Output the [X, Y] coordinate of the center of the cell containing the given text.  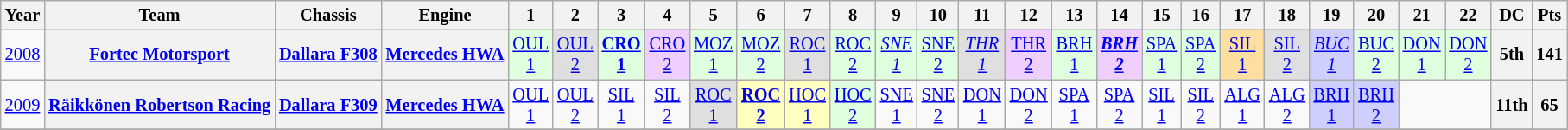
10 [938, 15]
12 [1029, 15]
141 [1549, 55]
2 [575, 15]
1 [530, 15]
Dallara F308 [328, 55]
3 [622, 15]
Fortec Motorsport [159, 55]
11 [982, 15]
7 [807, 15]
HOC2 [854, 105]
65 [1549, 105]
5 [714, 15]
4 [668, 15]
Year [22, 15]
2008 [22, 55]
Chassis [328, 15]
CRO2 [668, 55]
8 [854, 15]
11th [1512, 105]
14 [1120, 15]
MOZ2 [760, 55]
2009 [22, 105]
15 [1161, 15]
Räikkönen Robertson Racing [159, 105]
17 [1242, 15]
22 [1469, 15]
ALG2 [1287, 105]
5th [1512, 55]
CRO1 [622, 55]
19 [1332, 15]
13 [1075, 15]
6 [760, 15]
Engine [446, 15]
16 [1201, 15]
MOZ1 [714, 55]
Dallara F309 [328, 105]
ALG1 [1242, 105]
9 [897, 15]
18 [1287, 15]
BUC2 [1376, 55]
Pts [1549, 15]
Team [159, 15]
20 [1376, 15]
21 [1422, 15]
BUC1 [1332, 55]
DC [1512, 15]
HOC1 [807, 105]
THR1 [982, 55]
THR2 [1029, 55]
